Find where the given text appears and provide that cell's center as (x, y) coordinate. 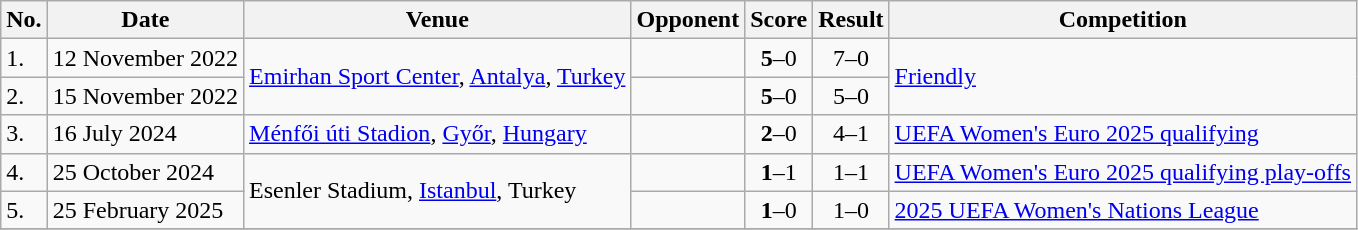
5. (24, 210)
Result (851, 20)
2. (24, 96)
UEFA Women's Euro 2025 qualifying (1122, 134)
2–0 (779, 134)
12 November 2022 (145, 58)
Opponent (688, 20)
25 February 2025 (145, 210)
25 October 2024 (145, 172)
Friendly (1122, 77)
Competition (1122, 20)
Date (145, 20)
3. (24, 134)
Venue (438, 20)
Esenler Stadium, Istanbul, Turkey (438, 191)
7–0 (851, 58)
1. (24, 58)
Ménfői úti Stadion, Győr, Hungary (438, 134)
4. (24, 172)
16 July 2024 (145, 134)
UEFA Women's Euro 2025 qualifying play-offs (1122, 172)
No. (24, 20)
4–1 (851, 134)
Emirhan Sport Center, Antalya, Turkey (438, 77)
Score (779, 20)
2025 UEFA Women's Nations League (1122, 210)
15 November 2022 (145, 96)
